Search for the cell housing the specified text and yield its (x, y) center coordinate. 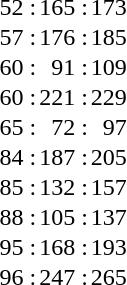
132 : (64, 187)
176 : (64, 37)
187 : (64, 157)
91 : (64, 67)
168 : (64, 247)
105 : (64, 217)
221 : (64, 97)
72 : (64, 127)
